Identify which cell holds the provided text, then report its (x, y) central coordinate. 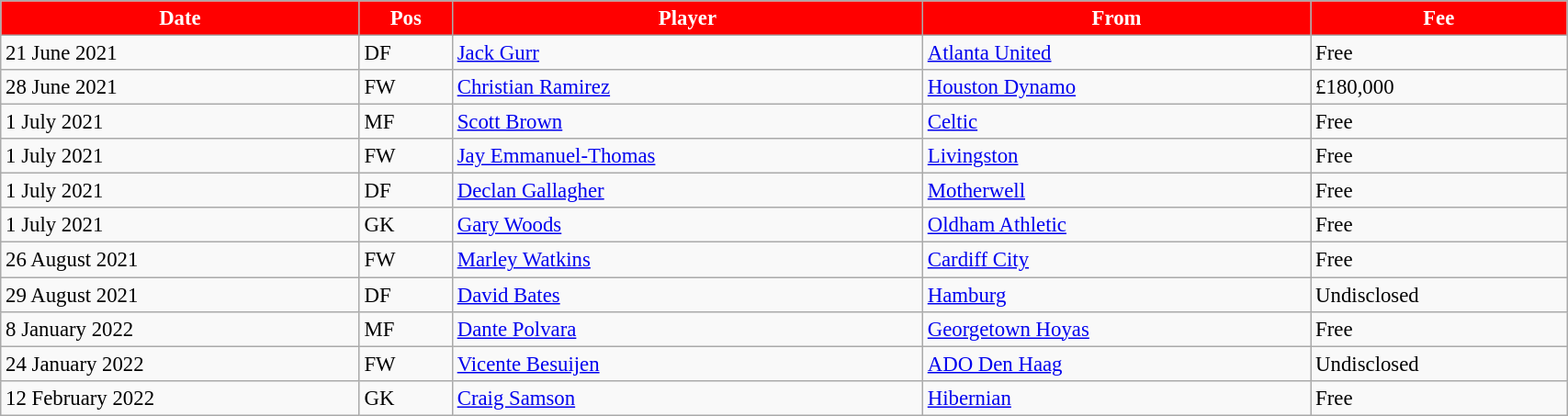
Atlanta United (1116, 53)
12 February 2022 (180, 398)
Scott Brown (687, 122)
Oldham Athletic (1116, 225)
24 January 2022 (180, 364)
Pos (406, 18)
29 August 2021 (180, 295)
Player (687, 18)
Dante Polvara (687, 329)
Georgetown Hoyas (1116, 329)
Declan Gallagher (687, 191)
Vicente Besuijen (687, 364)
Jay Emmanuel-Thomas (687, 156)
Hibernian (1116, 398)
Celtic (1116, 122)
21 June 2021 (180, 53)
26 August 2021 (180, 260)
Jack Gurr (687, 53)
Houston Dynamo (1116, 87)
Motherwell (1116, 191)
David Bates (687, 295)
Craig Samson (687, 398)
Livingston (1116, 156)
Hamburg (1116, 295)
Fee (1438, 18)
From (1116, 18)
Date (180, 18)
Cardiff City (1116, 260)
ADO Den Haag (1116, 364)
Marley Watkins (687, 260)
28 June 2021 (180, 87)
£180,000 (1438, 87)
8 January 2022 (180, 329)
Christian Ramirez (687, 87)
Gary Woods (687, 225)
